Identify which cell holds the provided text, then report its (x, y) central coordinate. 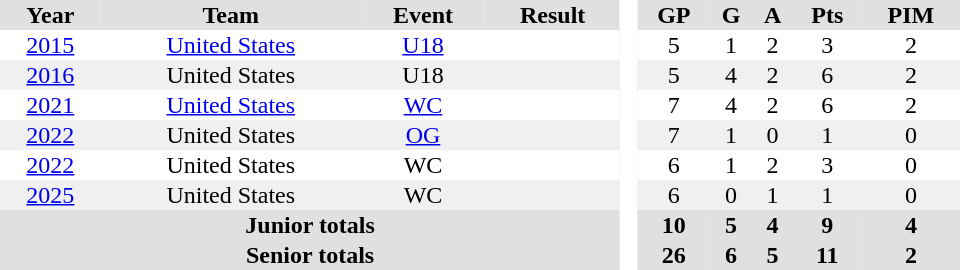
2025 (50, 195)
26 (674, 255)
Team (231, 15)
Year (50, 15)
A (773, 15)
2015 (50, 45)
GP (674, 15)
Pts (828, 15)
9 (828, 225)
G (732, 15)
Junior totals (310, 225)
Event (423, 15)
2016 (50, 75)
10 (674, 225)
PIM (911, 15)
Result (552, 15)
OG (423, 135)
2021 (50, 105)
Senior totals (310, 255)
11 (828, 255)
